From the cell containing the given text, extract its center point as (X, Y) coordinate. 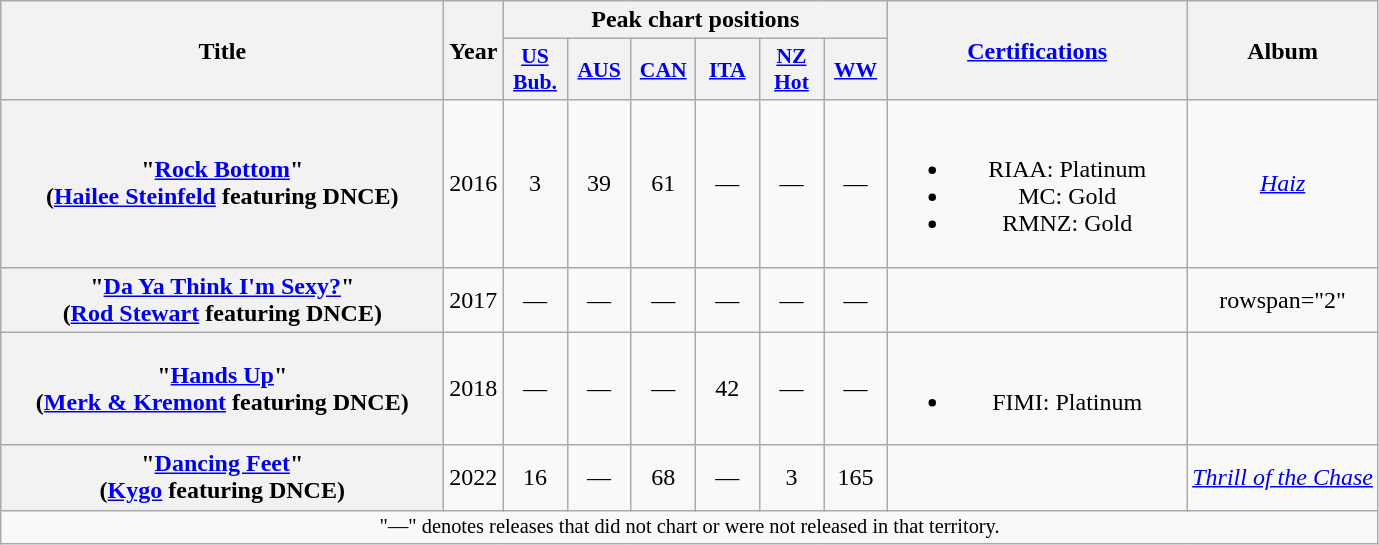
"—" denotes releases that did not chart or were not released in that territory. (690, 527)
61 (663, 184)
39 (599, 184)
"Rock Bottom"(Hailee Steinfeld featuring DNCE) (222, 184)
CAN (663, 70)
165 (856, 478)
Title (222, 50)
2022 (474, 478)
Thrill of the Chase (1283, 478)
Certifications (1038, 50)
68 (663, 478)
AUS (599, 70)
Year (474, 50)
FIMI: Platinum (1038, 388)
RIAA: PlatinumMC: GoldRMNZ: Gold (1038, 184)
Album (1283, 50)
16 (535, 478)
2017 (474, 300)
Haiz (1283, 184)
2016 (474, 184)
USBub. (535, 70)
Peak chart positions (696, 20)
"Hands Up" (Merk & Kremont featuring DNCE) (222, 388)
"Da Ya Think I'm Sexy?"(Rod Stewart featuring DNCE) (222, 300)
NZHot (791, 70)
42 (727, 388)
ITA (727, 70)
WW (856, 70)
rowspan="2" (1283, 300)
2018 (474, 388)
"Dancing Feet"(Kygo featuring DNCE) (222, 478)
